Find where the given text appears and provide that cell's center as (X, Y) coordinate. 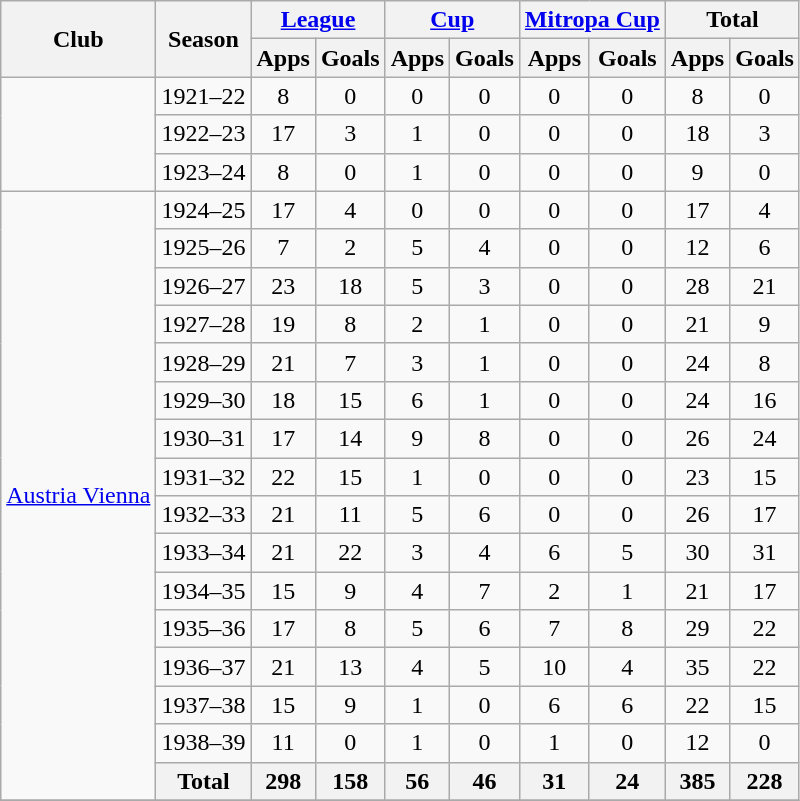
16 (765, 400)
30 (697, 553)
1925–26 (204, 248)
1923–24 (204, 172)
13 (350, 667)
League (318, 20)
1922–23 (204, 134)
Season (204, 39)
10 (554, 667)
1931–32 (204, 477)
35 (697, 667)
1935–36 (204, 629)
28 (697, 286)
1924–25 (204, 210)
1934–35 (204, 591)
1937–38 (204, 705)
1933–34 (204, 553)
Mitropa Cup (592, 20)
1929–30 (204, 400)
1932–33 (204, 515)
56 (417, 781)
1936–37 (204, 667)
1927–28 (204, 324)
46 (485, 781)
1926–27 (204, 286)
385 (697, 781)
Club (78, 39)
1938–39 (204, 743)
228 (765, 781)
29 (697, 629)
19 (283, 324)
14 (350, 438)
158 (350, 781)
Cup (452, 20)
Austria Vienna (78, 496)
1930–31 (204, 438)
1928–29 (204, 362)
298 (283, 781)
1921–22 (204, 96)
